Extract the (x, y) coordinate from the center of the cell holding the provided text.  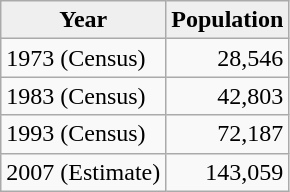
2007 (Estimate) (84, 172)
1973 (Census) (84, 58)
1983 (Census) (84, 96)
1993 (Census) (84, 134)
42,803 (228, 96)
28,546 (228, 58)
Year (84, 20)
72,187 (228, 134)
143,059 (228, 172)
Population (228, 20)
